Pinpoint the cell where the given text exists, returning its (X, Y) midpoint coordinate. 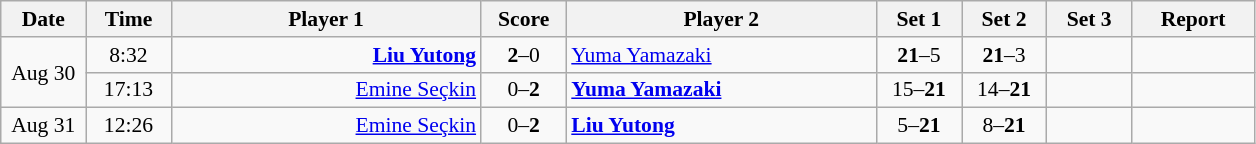
12:26 (128, 126)
Score (524, 19)
Time (128, 19)
Aug 31 (44, 126)
8:32 (128, 55)
17:13 (128, 90)
2–0 (524, 55)
Aug 30 (44, 72)
Date (44, 19)
8–21 (1004, 126)
5–21 (918, 126)
14–21 (1004, 90)
21–3 (1004, 55)
21–5 (918, 55)
Set 3 (1090, 19)
Set 2 (1004, 19)
Player 1 (326, 19)
15–21 (918, 90)
Set 1 (918, 19)
Report (1194, 19)
Player 2 (721, 19)
